Identify which cell holds the provided text, then report its (X, Y) central coordinate. 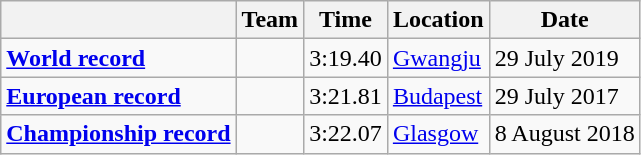
Location (438, 20)
3:21.81 (346, 96)
Budapest (438, 96)
29 July 2017 (564, 96)
Glasgow (438, 134)
Date (564, 20)
World record (118, 58)
3:22.07 (346, 134)
Championship record (118, 134)
Time (346, 20)
European record (118, 96)
3:19.40 (346, 58)
29 July 2019 (564, 58)
Gwangju (438, 58)
8 August 2018 (564, 134)
Team (270, 20)
